Detect which cell encompasses the target text, then output its (X, Y) center coordinate. 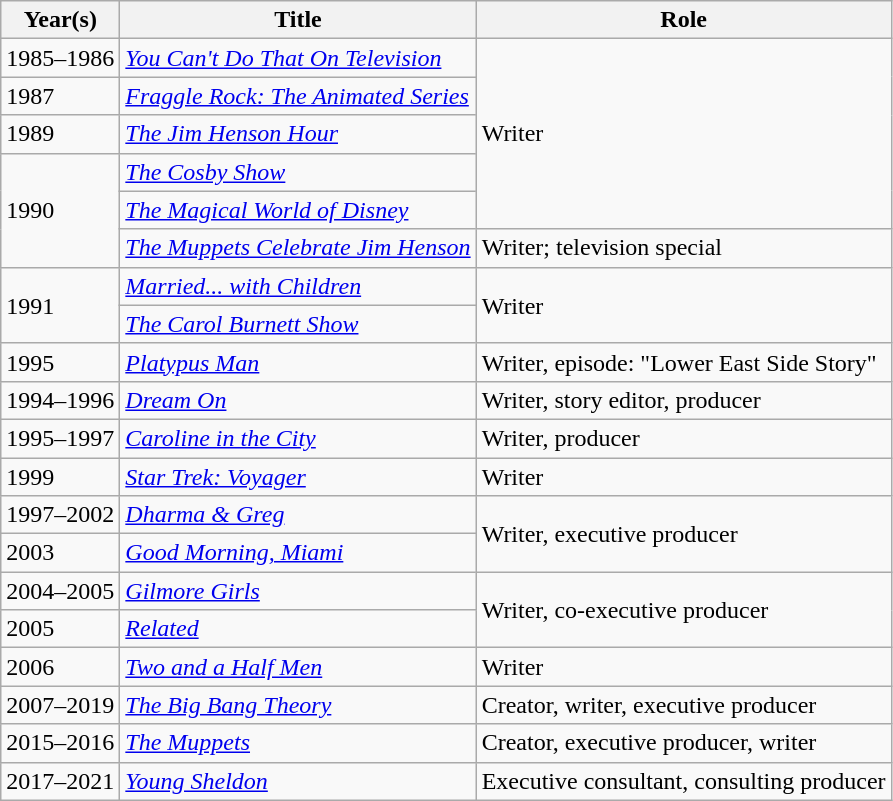
Creator, writer, executive producer (684, 705)
Caroline in the City (298, 438)
1990 (60, 210)
Writer, executive producer (684, 534)
1999 (60, 477)
Dream On (298, 400)
You Can't Do That On Television (298, 58)
Dharma & Greg (298, 515)
1994–1996 (60, 400)
The Magical World of Disney (298, 210)
1995–1997 (60, 438)
Platypus Man (298, 362)
Writer, story editor, producer (684, 400)
2017–2021 (60, 781)
Related (298, 629)
The Cosby Show (298, 172)
The Jim Henson Hour (298, 134)
1997–2002 (60, 515)
Role (684, 20)
Writer, producer (684, 438)
Executive consultant, consulting producer (684, 781)
Young Sheldon (298, 781)
Good Morning, Miami (298, 553)
Star Trek: Voyager (298, 477)
1995 (60, 362)
2015–2016 (60, 743)
2006 (60, 667)
2005 (60, 629)
2004–2005 (60, 591)
2007–2019 (60, 705)
1989 (60, 134)
The Muppets (298, 743)
Fraggle Rock: The Animated Series (298, 96)
The Carol Burnett Show (298, 324)
Title (298, 20)
Year(s) (60, 20)
Creator, executive producer, writer (684, 743)
1987 (60, 96)
The Muppets Celebrate Jim Henson (298, 248)
Gilmore Girls (298, 591)
Married... with Children (298, 286)
Two and a Half Men (298, 667)
1985–1986 (60, 58)
Writer; television special (684, 248)
2003 (60, 553)
The Big Bang Theory (298, 705)
1991 (60, 305)
Writer, co-executive producer (684, 610)
Writer, episode: "Lower East Side Story" (684, 362)
